From the cell containing the given text, extract its center point as (x, y) coordinate. 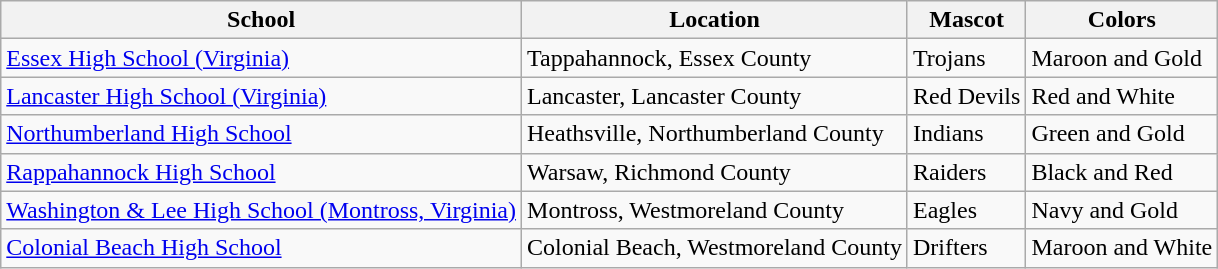
Maroon and Gold (1122, 58)
Tappahannock, Essex County (715, 58)
Montross, Westmoreland County (715, 210)
Washington & Lee High School (Montross, Virginia) (262, 210)
Heathsville, Northumberland County (715, 134)
School (262, 20)
Green and Gold (1122, 134)
Colonial Beach High School (262, 248)
Eagles (966, 210)
Red and White (1122, 96)
Raiders (966, 172)
Essex High School (Virginia) (262, 58)
Maroon and White (1122, 248)
Location (715, 20)
Colors (1122, 20)
Rappahannock High School (262, 172)
Indians (966, 134)
Northumberland High School (262, 134)
Navy and Gold (1122, 210)
Lancaster High School (Virginia) (262, 96)
Lancaster, Lancaster County (715, 96)
Red Devils (966, 96)
Warsaw, Richmond County (715, 172)
Mascot (966, 20)
Colonial Beach, Westmoreland County (715, 248)
Trojans (966, 58)
Drifters (966, 248)
Black and Red (1122, 172)
